Extract the (x, y) coordinate from the center of the cell holding the provided text.  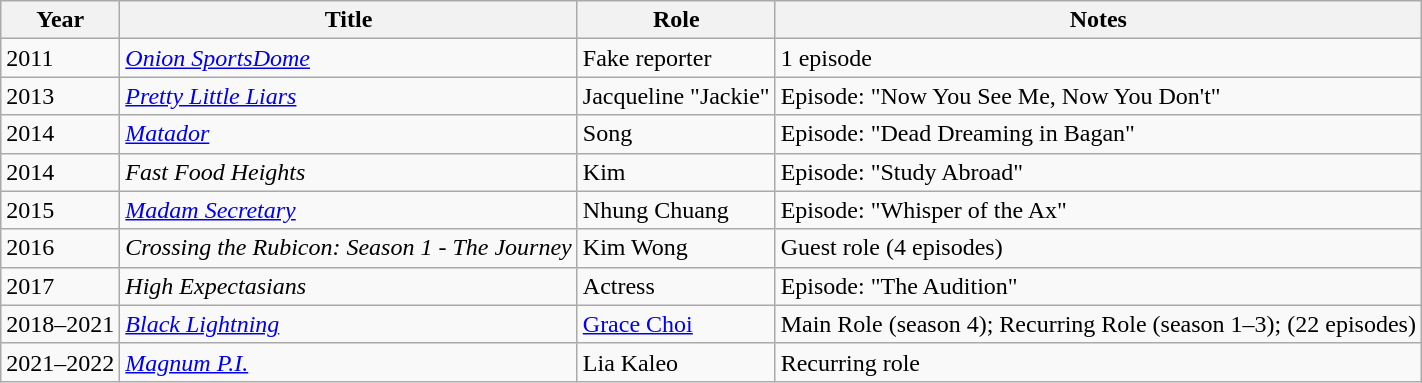
Guest role (4 episodes) (1098, 248)
Pretty Little Liars (348, 96)
High Expectasians (348, 286)
2016 (60, 248)
Crossing the Rubicon: Season 1 - The Journey (348, 248)
Nhung Chuang (676, 210)
Fake reporter (676, 58)
Kim Wong (676, 248)
Notes (1098, 20)
Role (676, 20)
Title (348, 20)
Matador (348, 134)
Lia Kaleo (676, 362)
Episode: "Whisper of the Ax" (1098, 210)
Fast Food Heights (348, 172)
Kim (676, 172)
Onion SportsDome (348, 58)
1 episode (1098, 58)
Episode: "The Audition" (1098, 286)
Song (676, 134)
Actress (676, 286)
2013 (60, 96)
Main Role (season 4); Recurring Role (season 1–3); (22 episodes) (1098, 324)
2011 (60, 58)
Magnum P.I. (348, 362)
Madam Secretary (348, 210)
Jacqueline "Jackie" (676, 96)
2015 (60, 210)
Recurring role (1098, 362)
Episode: "Study Abroad" (1098, 172)
2021–2022 (60, 362)
2017 (60, 286)
Episode: "Now You See Me, Now You Don't" (1098, 96)
2018–2021 (60, 324)
Grace Choi (676, 324)
Black Lightning (348, 324)
Year (60, 20)
Episode: "Dead Dreaming in Bagan" (1098, 134)
